For the text-containing cell, return its midpoint in (x, y) coordinate format. 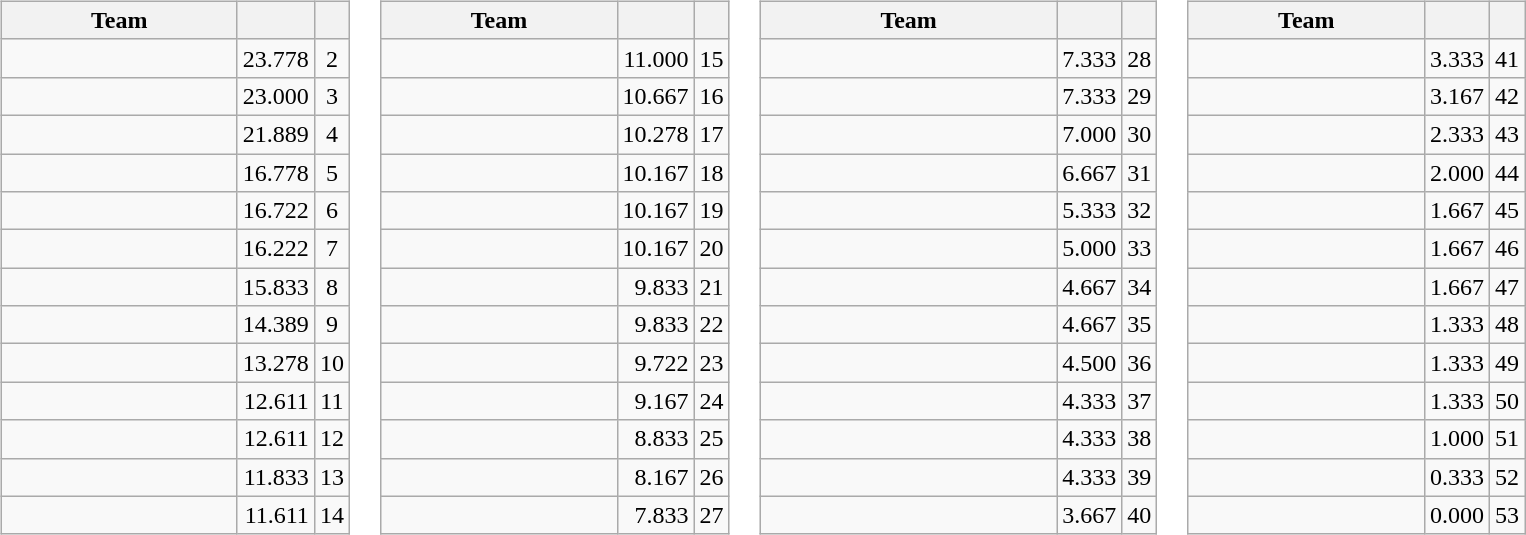
16.222 (276, 249)
35 (1140, 325)
5.000 (1090, 249)
19 (712, 211)
13.278 (276, 363)
22 (712, 325)
30 (1140, 134)
49 (1506, 363)
34 (1140, 287)
12 (332, 439)
11.833 (276, 477)
7.833 (656, 515)
50 (1506, 401)
11.000 (656, 58)
6 (332, 211)
3.333 (1456, 58)
44 (1506, 173)
28 (1140, 58)
23.000 (276, 96)
33 (1140, 249)
48 (1506, 325)
41 (1506, 58)
10 (332, 363)
14 (332, 515)
36 (1140, 363)
9.722 (656, 363)
15 (712, 58)
27 (712, 515)
13 (332, 477)
4.500 (1090, 363)
11.611 (276, 515)
20 (712, 249)
7.000 (1090, 134)
3.167 (1456, 96)
15.833 (276, 287)
52 (1506, 477)
11 (332, 401)
0.333 (1456, 477)
39 (1140, 477)
46 (1506, 249)
4 (332, 134)
42 (1506, 96)
9 (332, 325)
16.778 (276, 173)
5 (332, 173)
18 (712, 173)
3 (332, 96)
53 (1506, 515)
14.389 (276, 325)
40 (1140, 515)
43 (1506, 134)
2.333 (1456, 134)
17 (712, 134)
21.889 (276, 134)
45 (1506, 211)
51 (1506, 439)
8 (332, 287)
8.833 (656, 439)
3.667 (1090, 515)
29 (1140, 96)
37 (1140, 401)
8.167 (656, 477)
21 (712, 287)
23.778 (276, 58)
23 (712, 363)
25 (712, 439)
2 (332, 58)
1.000 (1456, 439)
16 (712, 96)
5.333 (1090, 211)
6.667 (1090, 173)
47 (1506, 287)
24 (712, 401)
7 (332, 249)
26 (712, 477)
9.167 (656, 401)
0.000 (1456, 515)
10.278 (656, 134)
2.000 (1456, 173)
16.722 (276, 211)
31 (1140, 173)
32 (1140, 211)
38 (1140, 439)
10.667 (656, 96)
